Capture the cell that displays the provided text and extract its (x, y) central coordinate. 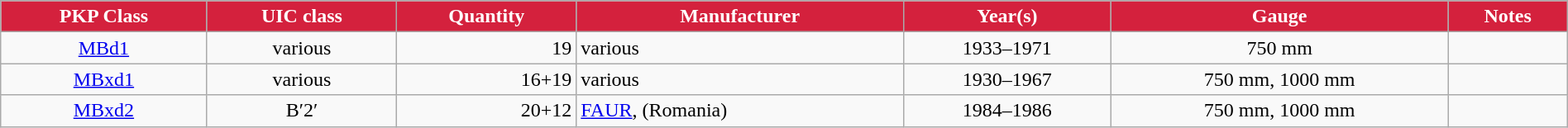
MBd1 (104, 48)
1933–1971 (1007, 48)
UIC class (302, 17)
MBxd2 (104, 111)
B′2′ (302, 111)
750 mm (1279, 48)
1984–1986 (1007, 111)
MBxd1 (104, 79)
16+19 (486, 79)
Year(s) (1007, 17)
19 (486, 48)
1930–1967 (1007, 79)
Manufacturer (740, 17)
Notes (1508, 17)
PKP Class (104, 17)
Quantity (486, 17)
20+12 (486, 111)
FAUR, (Romania) (740, 111)
Gauge (1279, 17)
